Output the (x, y) coordinate of the center of the cell containing the given text.  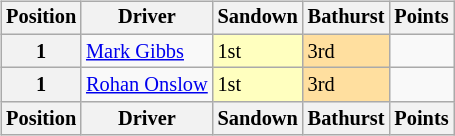
Rohan Onslow (146, 85)
Mark Gibbs (146, 51)
